Capture the cell that displays the provided text and extract its (x, y) central coordinate. 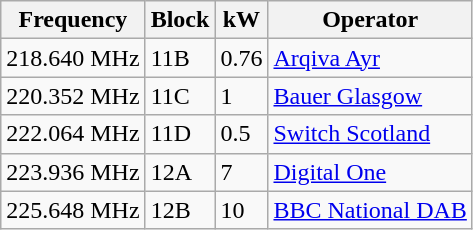
12B (180, 210)
Digital One (370, 172)
11B (180, 58)
Bauer Glasgow (370, 96)
222.064 MHz (73, 134)
10 (242, 210)
Block (180, 20)
BBC National DAB (370, 210)
218.640 MHz (73, 58)
225.648 MHz (73, 210)
Arqiva Ayr (370, 58)
1 (242, 96)
11D (180, 134)
11C (180, 96)
12A (180, 172)
Frequency (73, 20)
223.936 MHz (73, 172)
0.5 (242, 134)
0.76 (242, 58)
Operator (370, 20)
7 (242, 172)
220.352 MHz (73, 96)
Switch Scotland (370, 134)
kW (242, 20)
